Output the (X, Y) coordinate of the center of the cell containing the given text.  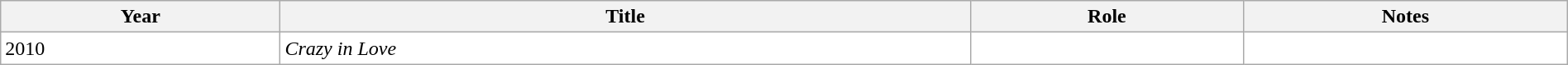
Role (1107, 17)
Title (625, 17)
Crazy in Love (625, 48)
Notes (1406, 17)
Year (141, 17)
2010 (141, 48)
